Return [X, Y] of the center of cell containing provided text 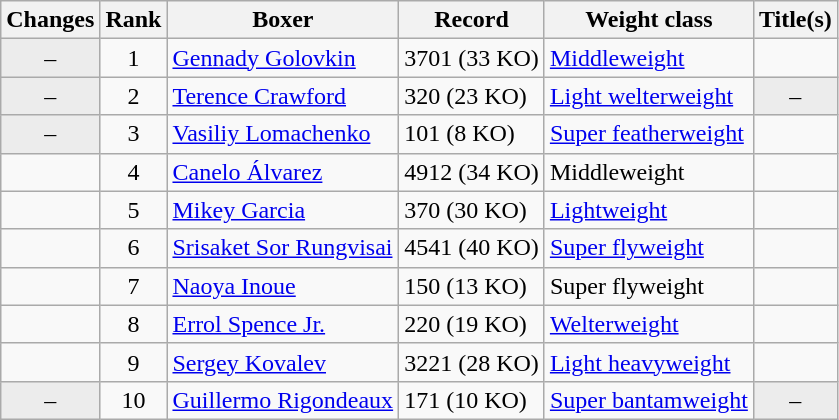
Rank [134, 20]
150 (13 KO) [472, 286]
Errol Spence Jr. [283, 324]
3701 (33 KO) [472, 58]
3 [134, 134]
7 [134, 286]
Welterweight [648, 324]
Weight class [648, 20]
1 [134, 58]
320 (23 KO) [472, 96]
9 [134, 362]
Canelo Álvarez [283, 172]
Boxer [283, 20]
Record [472, 20]
Title(s) [795, 20]
Naoya Inoue [283, 286]
4912 (34 KO) [472, 172]
101 (8 KO) [472, 134]
Sergey Kovalev [283, 362]
Super bantamweight [648, 400]
4541 (40 KO) [472, 248]
220 (19 KO) [472, 324]
Mikey Garcia [283, 210]
Super featherweight [648, 134]
Light welterweight [648, 96]
Vasiliy Lomachenko [283, 134]
5 [134, 210]
Changes [50, 20]
171 (10 KO) [472, 400]
Lightweight [648, 210]
6 [134, 248]
8 [134, 324]
Light heavyweight [648, 362]
370 (30 KO) [472, 210]
4 [134, 172]
3221 (28 KO) [472, 362]
Gennady Golovkin [283, 58]
Srisaket Sor Rungvisai [283, 248]
Terence Crawford [283, 96]
Guillermo Rigondeaux [283, 400]
10 [134, 400]
2 [134, 96]
